Identify which cell holds the provided text, then report its (X, Y) central coordinate. 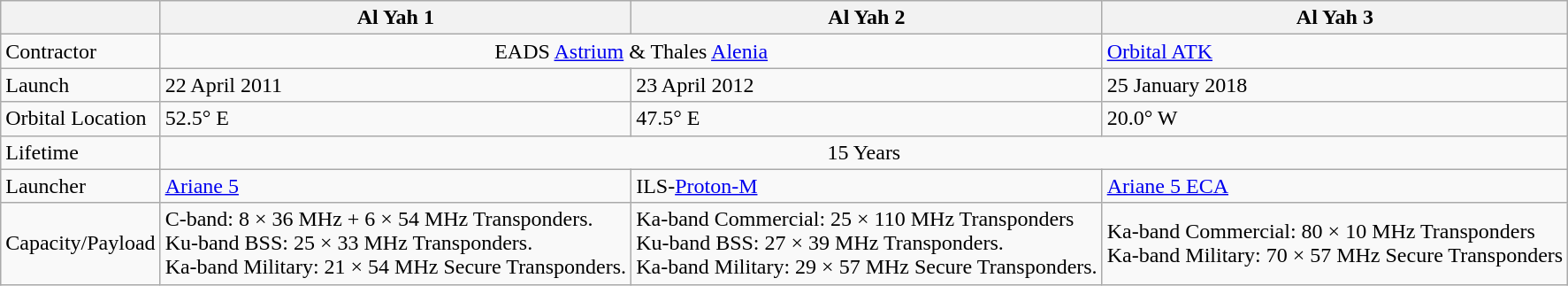
EADS Astrium & Thales Alenia (631, 51)
22 April 2011 (396, 85)
Launcher (80, 186)
Contractor (80, 51)
Launch (80, 85)
Capacity/Payload (80, 243)
15 Years (864, 152)
20.0° W (1335, 119)
47.5° E (867, 119)
Ka-band Commercial: 25 × 110 MHz TranspondersKu-band BSS: 27 × 39 MHz Transponders.Ka-band Military: 29 × 57 MHz Secure Transponders. (867, 243)
Ka-band Commercial: 80 × 10 MHz TranspondersKa-band Military: 70 × 57 MHz Secure Transponders (1335, 243)
Al Yah 2 (867, 18)
ILS-Proton-M (867, 186)
Ariane 5 (396, 186)
Al Yah 3 (1335, 18)
Orbital ATK (1335, 51)
Al Yah 1 (396, 18)
Orbital Location (80, 119)
52.5° E (396, 119)
C-band: 8 × 36 MHz + 6 × 54 MHz Transponders.Ku-band BSS: 25 × 33 MHz Transponders.Ka-band Military: 21 × 54 MHz Secure Transponders. (396, 243)
23 April 2012 (867, 85)
Lifetime (80, 152)
Ariane 5 ECA (1335, 186)
25 January 2018 (1335, 85)
